Return [x, y] of the center of cell containing provided text 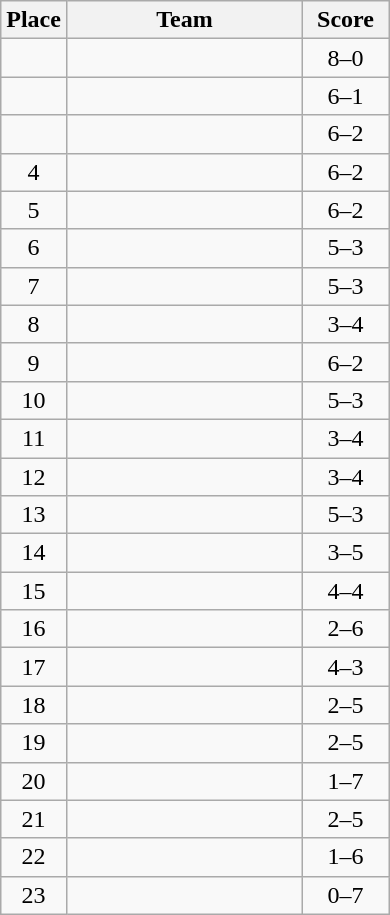
4–4 [346, 591]
1–6 [346, 857]
18 [34, 705]
15 [34, 591]
11 [34, 438]
1–7 [346, 781]
8–0 [346, 58]
7 [34, 286]
16 [34, 629]
12 [34, 477]
6 [34, 248]
9 [34, 362]
20 [34, 781]
17 [34, 667]
21 [34, 819]
3–5 [346, 553]
2–6 [346, 629]
4 [34, 172]
0–7 [346, 895]
4–3 [346, 667]
14 [34, 553]
6–1 [346, 96]
22 [34, 857]
8 [34, 324]
10 [34, 400]
19 [34, 743]
Team [184, 20]
23 [34, 895]
Score [346, 20]
5 [34, 210]
13 [34, 515]
Place [34, 20]
